Detect which cell encompasses the target text, then output its (X, Y) center coordinate. 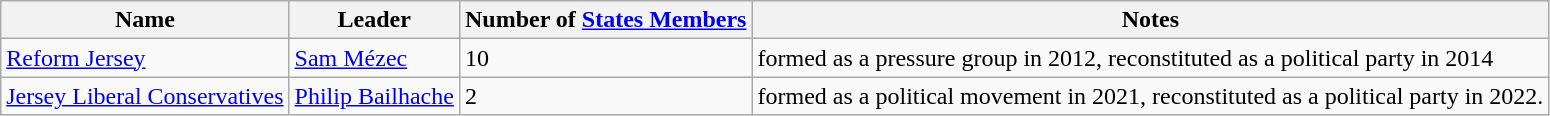
Sam Mézec (374, 58)
Name (145, 20)
formed as a political movement in 2021, reconstituted as a political party in 2022. (1150, 96)
Notes (1150, 20)
Reform Jersey (145, 58)
Jersey Liberal Conservatives (145, 96)
Philip Bailhache (374, 96)
Leader (374, 20)
formed as a pressure group in 2012, reconstituted as a political party in 2014 (1150, 58)
2 (606, 96)
10 (606, 58)
Number of States Members (606, 20)
